From the cell containing the given text, extract its center point as (x, y) coordinate. 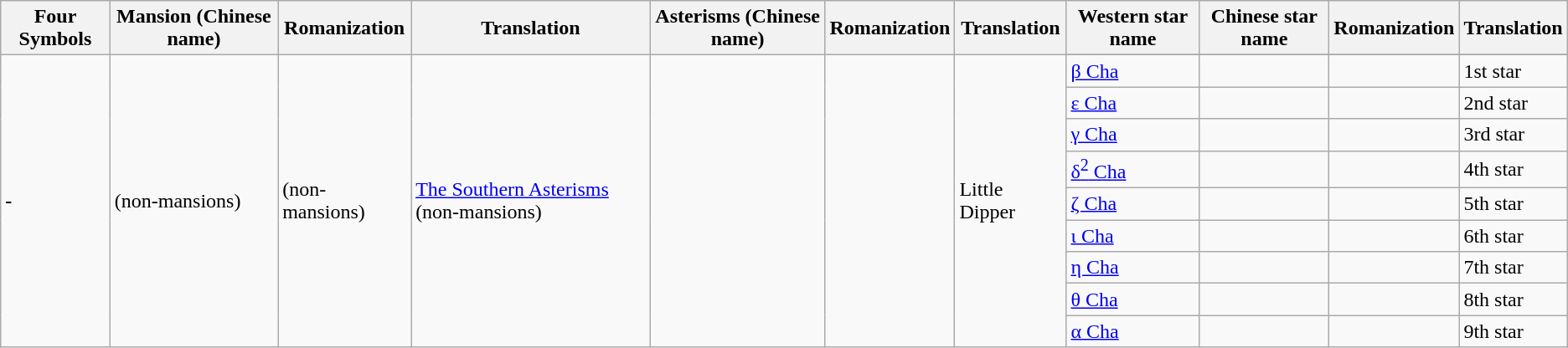
3rd star (1513, 135)
Chinese star name (1265, 28)
9th star (1513, 331)
ι Cha (1132, 236)
θ Cha (1132, 299)
δ2 Cha (1132, 169)
2nd star (1513, 103)
7th star (1513, 268)
ε Cha (1132, 103)
β Cha (1132, 71)
- (55, 201)
Asterisms (Chinese name) (737, 28)
1st star (1513, 71)
Mansion (Chinese name) (193, 28)
ζ Cha (1132, 204)
Little Dipper (1010, 201)
Western star name (1132, 28)
α Cha (1132, 331)
γ Cha (1132, 135)
η Cha (1132, 268)
Four Symbols (55, 28)
4th star (1513, 169)
6th star (1513, 236)
8th star (1513, 299)
The Southern Asterisms (non-mansions) (531, 201)
5th star (1513, 204)
